Scan for the cell matching the given text and deliver its [X, Y] coordinate at center. 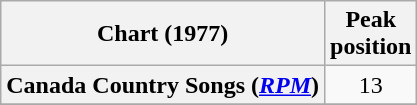
Canada Country Songs (RPM) [163, 85]
Peak position [371, 34]
Chart (1977) [163, 34]
13 [371, 85]
